Locate the cell with the specified text and output its [X, Y] center coordinate. 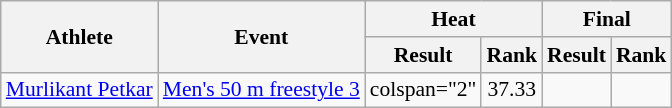
Athlete [80, 36]
Men's 50 m freestyle 3 [262, 90]
Event [262, 36]
Heat [454, 19]
Murlikant Petkar [80, 90]
colspan="2" [424, 90]
37.33 [512, 90]
Final [606, 19]
